For the text-containing cell, return its midpoint in (x, y) coordinate format. 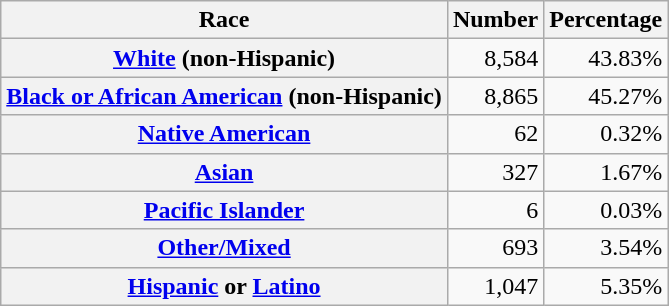
8,865 (495, 96)
1,047 (495, 286)
327 (495, 172)
Native American (224, 134)
8,584 (495, 58)
5.35% (606, 286)
6 (495, 210)
0.03% (606, 210)
White (non-Hispanic) (224, 58)
62 (495, 134)
43.83% (606, 58)
Hispanic or Latino (224, 286)
Number (495, 20)
693 (495, 248)
1.67% (606, 172)
Race (224, 20)
3.54% (606, 248)
Black or African American (non-Hispanic) (224, 96)
Other/Mixed (224, 248)
45.27% (606, 96)
Asian (224, 172)
0.32% (606, 134)
Pacific Islander (224, 210)
Percentage (606, 20)
